Find where the given text appears and provide that cell's center as [x, y] coordinate. 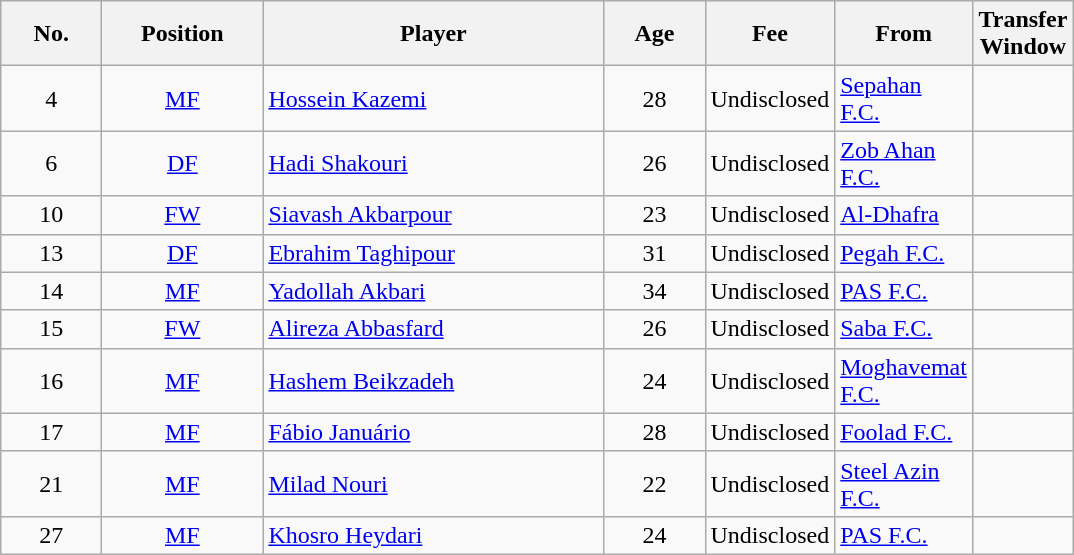
27 [52, 535]
Ebrahim Taghipour [434, 253]
15 [52, 329]
22 [654, 484]
Alireza Abbasfard [434, 329]
Sepahan F.C. [904, 98]
Position [182, 34]
17 [52, 432]
16 [52, 380]
No. [52, 34]
Khosro Heydari [434, 535]
Hossein Kazemi [434, 98]
Transfer Window [1022, 34]
14 [52, 291]
Steel Azin F.C. [904, 484]
Saba F.C. [904, 329]
Moghavemat F.C. [904, 380]
Zob Ahan F.C. [904, 164]
Fee [770, 34]
From [904, 34]
4 [52, 98]
Hadi Shakouri [434, 164]
10 [52, 215]
13 [52, 253]
Milad Nouri [434, 484]
23 [654, 215]
Yadollah Akbari [434, 291]
Foolad F.C. [904, 432]
Fábio Januário [434, 432]
Siavash Akbarpour [434, 215]
6 [52, 164]
Player [434, 34]
Al-Dhafra [904, 215]
21 [52, 484]
31 [654, 253]
Hashem Beikzadeh [434, 380]
Pegah F.C. [904, 253]
Age [654, 34]
34 [654, 291]
